Find where the given text appears and provide that cell's center as [x, y] coordinate. 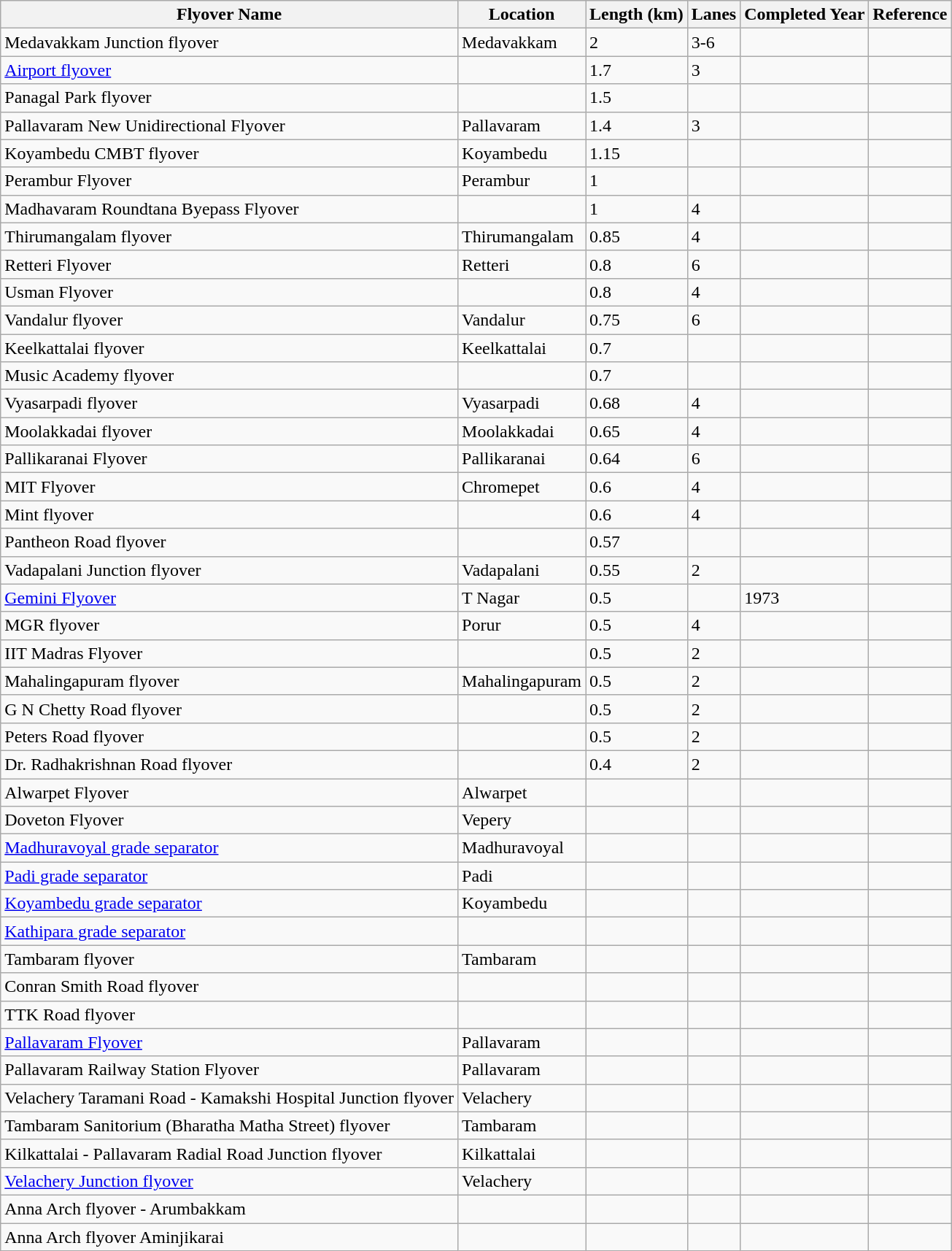
Mahalingapuram [522, 681]
Location [522, 15]
Koyambedu CMBT flyover [229, 153]
Retteri Flyover [229, 264]
Thirumangalam [522, 236]
Peters Road flyover [229, 736]
Doveton Flyover [229, 820]
Vadapalani [522, 570]
Tambaram Sanitorium (Bharatha Matha Street) flyover [229, 1125]
Music Academy flyover [229, 376]
Medavakkam [522, 42]
0.4 [637, 764]
Tambaram flyover [229, 959]
Airport flyover [229, 70]
Kilkattalai - Pallavaram Radial Road Junction flyover [229, 1153]
Padi grade separator [229, 876]
0.64 [637, 459]
Pallikaranai [522, 459]
Chromepet [522, 487]
Retteri [522, 264]
Keelkattalai [522, 348]
Padi [522, 876]
G N Chetty Road flyover [229, 709]
Vandalur flyover [229, 320]
Moolakkadai flyover [229, 431]
Vadapalani Junction flyover [229, 570]
0.65 [637, 431]
Thirumangalam flyover [229, 236]
Panagal Park flyover [229, 98]
Vyasarpadi flyover [229, 404]
Anna Arch flyover - Arumbakkam [229, 1209]
Vandalur [522, 320]
Vyasarpadi [522, 404]
Mahalingapuram flyover [229, 681]
Kilkattalai [522, 1153]
Kathipara grade separator [229, 931]
1.4 [637, 126]
Pallavaram Flyover [229, 1042]
Pallavaram New Unidirectional Flyover [229, 126]
TTK Road flyover [229, 1015]
MGR flyover [229, 625]
Completed Year [805, 15]
T Nagar [522, 598]
Flyover Name [229, 15]
0.75 [637, 320]
Conran Smith Road flyover [229, 987]
Velachery Taramani Road - Kamakshi Hospital Junction flyover [229, 1098]
Madhavaram Roundtana Byepass Flyover [229, 209]
Pantheon Road flyover [229, 542]
Porur [522, 625]
Usman Flyover [229, 292]
Anna Arch flyover Aminjikarai [229, 1237]
Moolakkadai [522, 431]
Pallikaranai Flyover [229, 459]
0.85 [637, 236]
Mint flyover [229, 515]
1.5 [637, 98]
0.55 [637, 570]
Madhuravoyal [522, 848]
Madhuravoyal grade separator [229, 848]
Velachery Junction flyover [229, 1181]
MIT Flyover [229, 487]
Alwarpet Flyover [229, 792]
0.57 [637, 542]
Perambur [522, 181]
Length (km) [637, 15]
Lanes [713, 15]
Dr. Radhakrishnan Road flyover [229, 764]
Pallavaram Railway Station Flyover [229, 1070]
Alwarpet [522, 792]
Perambur Flyover [229, 181]
Koyambedu grade separator [229, 904]
IIT Madras Flyover [229, 653]
1.15 [637, 153]
Gemini Flyover [229, 598]
1973 [805, 598]
Vepery [522, 820]
1.7 [637, 70]
Keelkattalai flyover [229, 348]
Reference [910, 15]
Medavakkam Junction flyover [229, 42]
0.68 [637, 404]
3-6 [713, 42]
